Return the (X, Y) coordinate for the center point of the cell that contains the specified text.  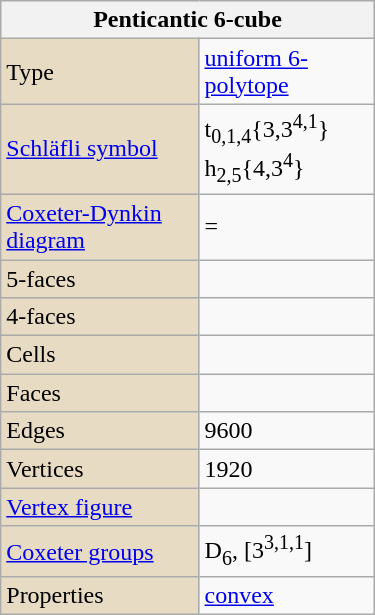
Penticantic 6-cube (188, 20)
Properties (100, 596)
Coxeter groups (100, 552)
uniform 6-polytope (286, 72)
Vertices (100, 469)
9600 (286, 431)
D6, [33,1,1] (286, 552)
Faces (100, 393)
Edges (100, 431)
Cells (100, 355)
4-faces (100, 317)
5-faces (100, 279)
= (286, 226)
Type (100, 72)
Schläfli symbol (100, 150)
Vertex figure (100, 507)
t0,1,4{3,34,1}h2,5{4,34} (286, 150)
1920 (286, 469)
convex (286, 596)
Coxeter-Dynkin diagram (100, 226)
